Search for the cell housing the specified text and yield its [X, Y] center coordinate. 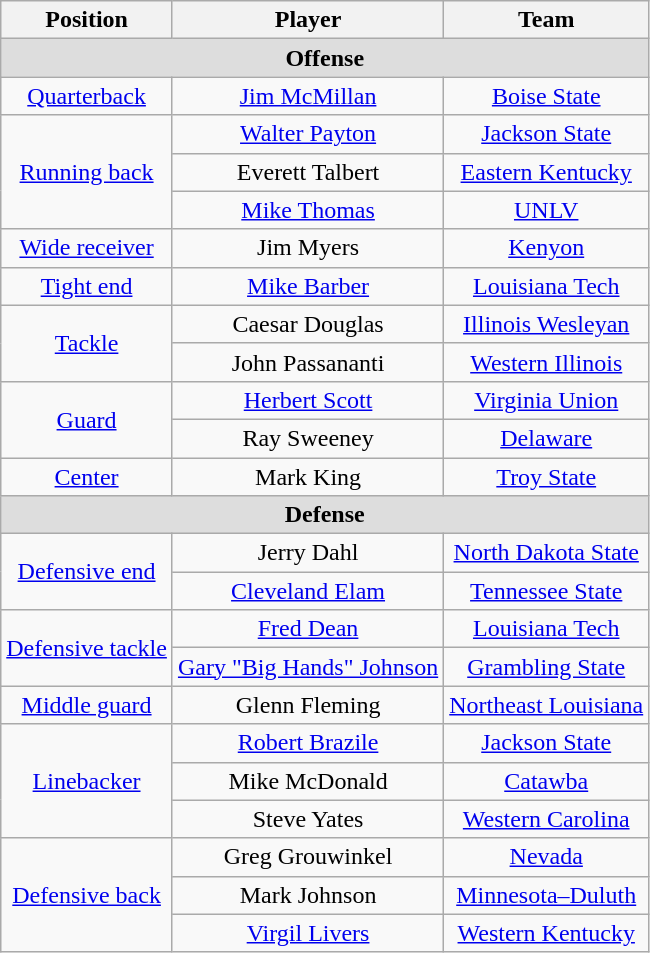
Mark Johnson [308, 895]
Mark King [308, 477]
Caesar Douglas [308, 324]
Jim McMillan [308, 96]
Western Kentucky [546, 933]
Jerry Dahl [308, 553]
Boise State [546, 96]
Everett Talbert [308, 172]
North Dakota State [546, 553]
Cleveland Elam [308, 591]
Linebacker [87, 781]
Jim Myers [308, 248]
Quarterback [87, 96]
Center [87, 477]
Minnesota–Duluth [546, 895]
Catawba [546, 781]
Robert Brazile [308, 743]
Western Illinois [546, 362]
Defensive tackle [87, 648]
Kenyon [546, 248]
Fred Dean [308, 629]
Middle guard [87, 705]
Position [87, 20]
Delaware [546, 438]
Walter Payton [308, 134]
Defensive end [87, 572]
Offense [325, 58]
Grambling State [546, 667]
UNLV [546, 210]
Virgil Livers [308, 933]
Ray Sweeney [308, 438]
Guard [87, 419]
John Passananti [308, 362]
Player [308, 20]
Tennessee State [546, 591]
Steve Yates [308, 819]
Wide receiver [87, 248]
Northeast Louisiana [546, 705]
Eastern Kentucky [546, 172]
Greg Grouwinkel [308, 857]
Mike Barber [308, 286]
Herbert Scott [308, 400]
Running back [87, 172]
Defense [325, 515]
Virginia Union [546, 400]
Gary "Big Hands" Johnson [308, 667]
Defensive back [87, 895]
Nevada [546, 857]
Tackle [87, 343]
Mike McDonald [308, 781]
Western Carolina [546, 819]
Team [546, 20]
Illinois Wesleyan [546, 324]
Tight end [87, 286]
Glenn Fleming [308, 705]
Troy State [546, 477]
Mike Thomas [308, 210]
